Determine the [X, Y] coordinate at the center of the cell enclosing the given text.  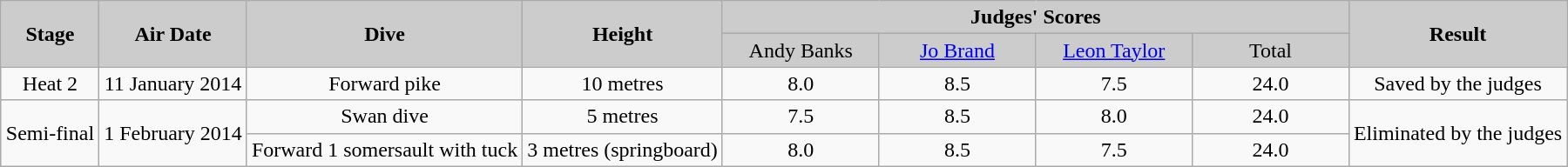
Andy Banks [801, 50]
5 metres [623, 117]
Air Date [173, 34]
10 metres [623, 83]
Total [1271, 50]
Eliminated by the judges [1457, 133]
1 February 2014 [173, 133]
Forward pike [384, 83]
Forward 1 somersault with tuck [384, 150]
Saved by the judges [1457, 83]
Heat 2 [50, 83]
Result [1457, 34]
Height [623, 34]
Leon Taylor [1114, 50]
3 metres (springboard) [623, 150]
Judges' Scores [1035, 17]
Jo Brand [957, 50]
11 January 2014 [173, 83]
Stage [50, 34]
Dive [384, 34]
Semi-final [50, 133]
Swan dive [384, 117]
